Capture the cell that displays the provided text and extract its (X, Y) central coordinate. 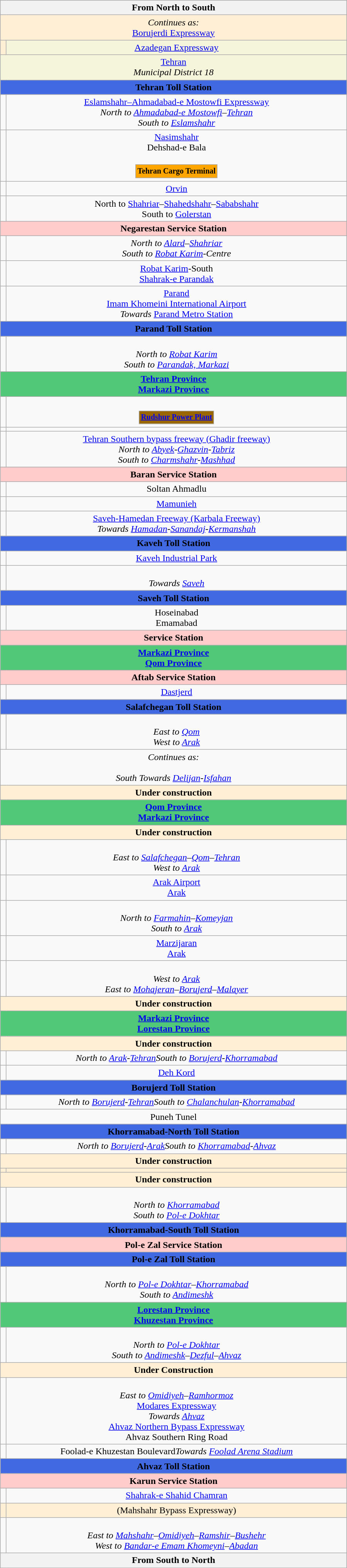
Negarestan Service Station (173, 228)
From South to North (173, 1560)
Azadegan Expressway (177, 47)
North to Farmahin–KomeyjanSouth to Arak (177, 918)
North to Arak-TehranSouth to Borujerd-Khorramabad (177, 1058)
Lorestan Province Khuzestan Province (173, 1314)
Salafchegan Toll Station (173, 707)
North to Alard–ShahriarSouth to Robat Karim-Centre (177, 248)
Orvin (177, 189)
Puneh Tunel (173, 1117)
Tehran Municipal District 18 (173, 67)
Karun Service Station (173, 1481)
North to Borujerd-TehranSouth to Chalanchulan-Khorramabad (177, 1102)
Robat Karim-South Shahrak-e Parandak (177, 273)
West to ArakEast to Mohajeran–Borujerd–Malayer (177, 978)
Continues as:South Towards Delijan-Isfahan (173, 767)
Khorramabad-South Toll Station (173, 1230)
Foolad-e Khuzestan BoulevardTowards Foolad Arena Stadium (177, 1452)
Arak Airport Arak (177, 888)
From North to South (173, 8)
East to Omidiyeh–Ramhormoz Modares ExpresswayTowards Ahvaz Ahvaz Northern Bypass ExpresswayAhvaz Southern Ring Road (177, 1411)
Eslamshahr–Ahmadabad-e Mostowfi ExpresswayNorth to Ahmadabad-e Mostowfi–TehranSouth to Eslamshahr (177, 112)
Pol-e Zal Toll Station (173, 1259)
Dastjerd (177, 692)
North to Pol-e DokhtarSouth to Andimeshk–Dezful–Ahvaz (177, 1345)
Marzijaran Arak (177, 948)
Saveh Toll Station (173, 598)
Parand Toll Station (173, 329)
Soltan Ahmadlu (177, 489)
Ahvaz Toll Station (173, 1466)
Hoseinabad Emamabad (177, 618)
Kaveh Industrial Park (177, 558)
Qom Province Markazi Province (173, 812)
Baran Service Station (173, 474)
North to Pol-e Dokhtar–KhorramabadSouth to Andimeshk (177, 1284)
North to Borujerd-ArakSouth to Khorramabad-Ahvaz (177, 1146)
North to Shahriar–Shahedshahr–SababshahrSouth to Golerstan (177, 208)
East to Mahshahr–Omidiyeh–Ramshir–BushehrWest to Bandar-e Emam Khomeyni–Abadan (177, 1535)
North to Robat KarimSouth to Parandak, Markazi (177, 354)
East to Salafchegan–Qom–TehranWest to Arak (177, 857)
Tehran Toll Station (173, 87)
Nasimshahr Dehshad-e Bala Tehran Cargo Terminal (177, 156)
Parand Imam Khomeini International AirportTowards Parand Metro Station (177, 303)
Tehran Province Markazi Province (173, 384)
Deh Kord (177, 1073)
Towards Saveh (177, 578)
Borujerd Toll Station (173, 1087)
East to QomWest to Arak (177, 732)
Under Construction (173, 1370)
Shahrak-e Shahid Chamran (177, 1496)
Mamunieh (177, 504)
Service Station (173, 637)
Continues as: Borujerdi Expressway (173, 28)
Markazi Province Qom Province (173, 657)
(Mahshahr Bypass Expressway) (177, 1510)
Kaveh Toll Station (173, 543)
Tehran Southern bypass freeway (Ghadir freeway)North to Abyek-Ghazvin-TabrizSouth to Charmshahr-Mashhad (177, 449)
Pol-e Zal Service Station (173, 1244)
North to KhorramabadSouth to Pol-e Dokhtar (177, 1205)
Aftab Service Station (173, 678)
Tehran Cargo Terminal (177, 171)
Markazi Province Lorestan Province (173, 1023)
Khorramabad-North Toll Station (173, 1131)
Saveh-Hamedan Freeway (Karbala Freeway)Towards Hamadan-Sanandaj-Kermanshah (177, 524)
